Detect which cell encompasses the target text, then output its [X, Y] center coordinate. 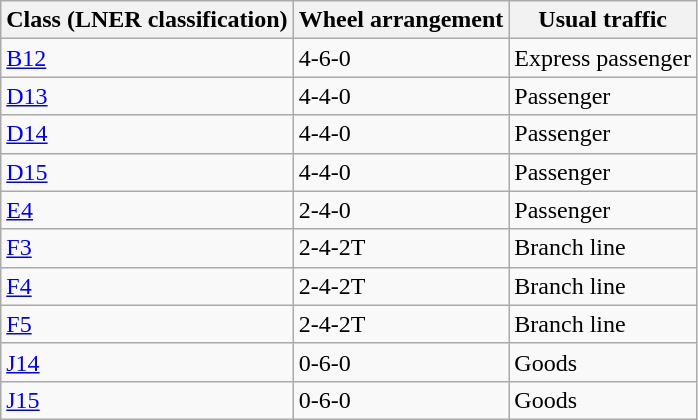
Express passenger [603, 58]
Wheel arrangement [401, 20]
F3 [147, 248]
F4 [147, 286]
J14 [147, 362]
D14 [147, 134]
2-4-0 [401, 210]
E4 [147, 210]
B12 [147, 58]
Usual traffic [603, 20]
D13 [147, 96]
Class (LNER classification) [147, 20]
4-6-0 [401, 58]
J15 [147, 400]
F5 [147, 324]
D15 [147, 172]
